Detect which cell encompasses the target text, then output its [X, Y] center coordinate. 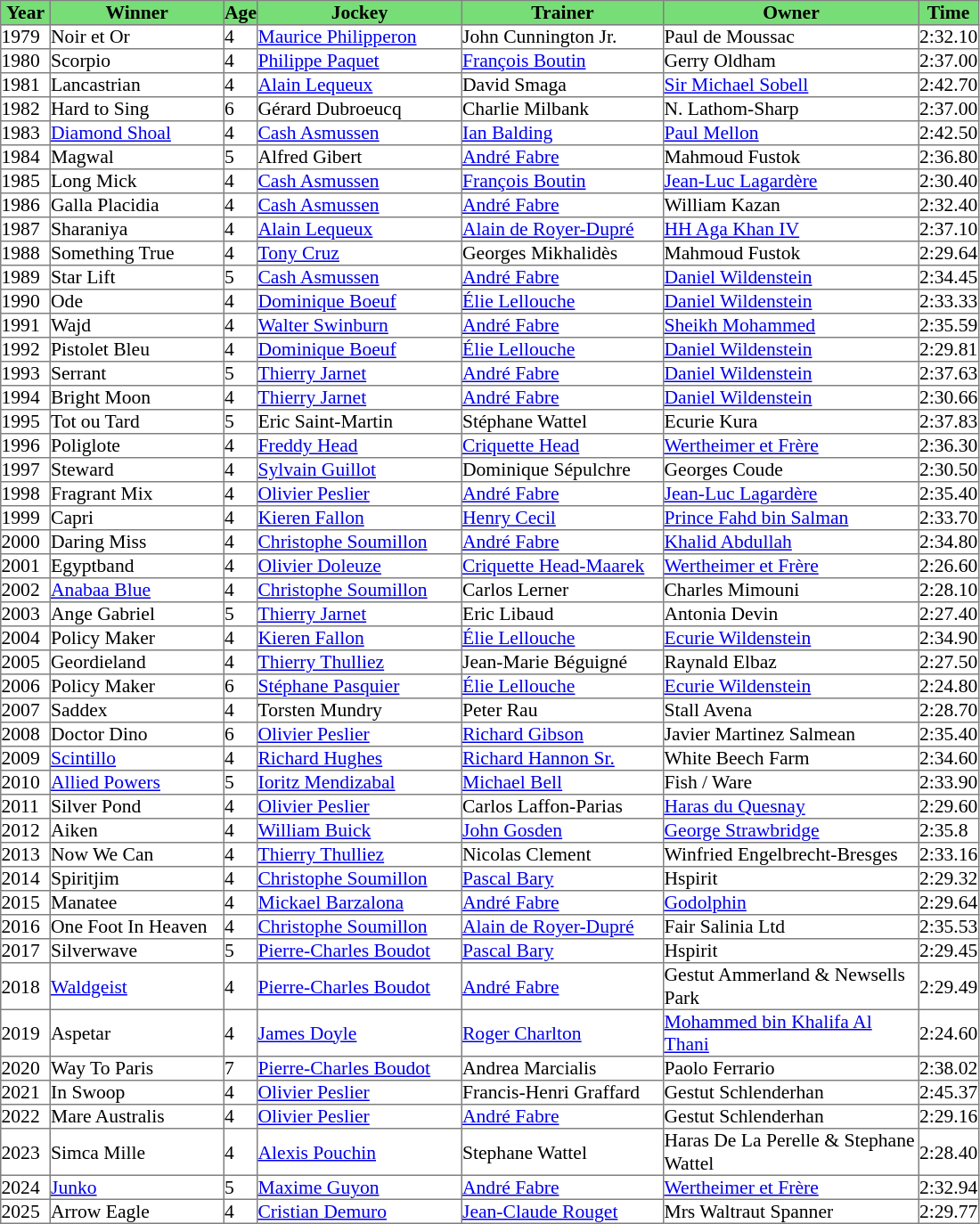
2000 [26, 542]
Stall Avena [791, 711]
1994 [26, 397]
One Foot In Heaven [137, 926]
Richard Hannon Sr. [562, 759]
White Beech Farm [791, 759]
Richard Gibson [562, 734]
2024 [26, 1187]
Now We Can [137, 855]
2:42.50 [948, 134]
Philippe Paquet [360, 61]
2:29.60 [948, 807]
Year [26, 12]
2:32.94 [948, 1187]
2022 [26, 1117]
1981 [26, 86]
Mohammed bin Khalifa Al Thani [791, 1032]
1984 [26, 157]
James Doyle [360, 1032]
2019 [26, 1032]
Henry Cecil [562, 518]
1999 [26, 518]
Criquette Head [562, 445]
Georges Mikhalidès [562, 253]
2011 [26, 807]
Ecurie Kura [791, 422]
2:34.45 [948, 278]
Stéphane Wattel [562, 422]
Francis-Henri Graffard [562, 1092]
Georges Coude [791, 470]
2:36.80 [948, 157]
2004 [26, 638]
2:37.63 [948, 374]
Geordieland [137, 663]
1979 [26, 37]
2:32.10 [948, 37]
Paul de Moussac [791, 37]
2:27.40 [948, 615]
2025 [26, 1212]
Waldgeist [137, 986]
Wajd [137, 326]
2:30.50 [948, 470]
Manatee [137, 903]
2020 [26, 1069]
2009 [26, 759]
Stéphane Pasquier [360, 686]
Alfred Gibert [360, 157]
Eric Libaud [562, 615]
2:29.45 [948, 951]
2:29.49 [948, 986]
Spiritjim [137, 878]
2:32.40 [948, 205]
2001 [26, 567]
Winner [137, 12]
2:28.70 [948, 711]
Bright Moon [137, 397]
2006 [26, 686]
Carlos Laffon-Parias [562, 807]
2:24.80 [948, 686]
Eric Saint-Martin [360, 422]
Tony Cruz [360, 253]
2002 [26, 590]
Gérard Dubroeucq [360, 109]
Richard Hughes [360, 759]
1987 [26, 230]
Diamond Shoal [137, 134]
Paolo Ferrario [791, 1069]
Noir et Or [137, 37]
Olivier Doleuze [360, 567]
Ode [137, 301]
Arrow Eagle [137, 1212]
2:26.60 [948, 567]
Ian Balding [562, 134]
Khalid Abdullah [791, 542]
Haras De La Perelle & Stephane Wattel [791, 1152]
1989 [26, 278]
Michael Bell [562, 782]
Tot ou Tard [137, 422]
Magwal [137, 157]
Maxime Guyon [360, 1187]
Aspetar [137, 1032]
Haras du Quesnay [791, 807]
Star Lift [137, 278]
2:33.16 [948, 855]
Fragrant Mix [137, 494]
Jean-Claude Rouget [562, 1212]
Javier Martinez Salmean [791, 734]
1985 [26, 182]
Something True [137, 253]
1980 [26, 61]
Egyptband [137, 567]
Fair Salinia Ltd [791, 926]
Allied Powers [137, 782]
1998 [26, 494]
1982 [26, 109]
1996 [26, 445]
Charlie Milbank [562, 109]
Gestut Ammerland & Newsells Park [791, 986]
2:33.33 [948, 301]
Mare Australis [137, 1117]
2:35.59 [948, 326]
Hard to Sing [137, 109]
Age [241, 12]
2023 [26, 1152]
2:29.32 [948, 878]
Mrs Waltraut Spanner [791, 1212]
2005 [26, 663]
2:45.37 [948, 1092]
Godolphin [791, 903]
Trainer [562, 12]
2014 [26, 878]
2:42.70 [948, 86]
1986 [26, 205]
2:24.60 [948, 1032]
2:35.53 [948, 926]
Antonia Devin [791, 615]
Saddex [137, 711]
Raynald Elbaz [791, 663]
Torsten Mundry [360, 711]
Peter Rau [562, 711]
Serrant [137, 374]
George Strawbridge [791, 830]
Ange Gabriel [137, 615]
2:38.02 [948, 1069]
Simca Mille [137, 1152]
2010 [26, 782]
Poliglote [137, 445]
Doctor Dino [137, 734]
William Kazan [791, 205]
2:30.66 [948, 397]
Sharaniya [137, 230]
2:28.40 [948, 1152]
Sir Michael Sobell [791, 86]
Dominique Sépulchre [562, 470]
Galla Placidia [137, 205]
Scintillo [137, 759]
Sylvain Guillot [360, 470]
Daring Miss [137, 542]
2:33.90 [948, 782]
Long Mick [137, 182]
1991 [26, 326]
Time [948, 12]
Ioritz Mendizabal [360, 782]
2:34.80 [948, 542]
2021 [26, 1092]
1995 [26, 422]
2:28.10 [948, 590]
2:29.81 [948, 349]
Alexis Pouchin [360, 1152]
1993 [26, 374]
Fish / Ware [791, 782]
In Swoop [137, 1092]
1983 [26, 134]
2:29.77 [948, 1212]
2:33.70 [948, 518]
2:30.40 [948, 182]
2:37.83 [948, 422]
Aiken [137, 830]
Jockey [360, 12]
Pistolet Bleu [137, 349]
2016 [26, 926]
2008 [26, 734]
Criquette Head-Maarek [562, 567]
Freddy Head [360, 445]
2:29.16 [948, 1117]
2018 [26, 986]
Capri [137, 518]
2007 [26, 711]
1990 [26, 301]
N. Lathom-Sharp [791, 109]
Charles Mimouni [791, 590]
2:37.10 [948, 230]
Maurice Philipperon [360, 37]
Nicolas Clement [562, 855]
David Smaga [562, 86]
Silverwave [137, 951]
7 [241, 1069]
Anabaa Blue [137, 590]
Carlos Lerner [562, 590]
Steward [137, 470]
Walter Swinburn [360, 326]
2012 [26, 830]
1988 [26, 253]
Silver Pond [137, 807]
William Buick [360, 830]
2:36.30 [948, 445]
Way To Paris [137, 1069]
Cristian Demuro [360, 1212]
2013 [26, 855]
1992 [26, 349]
Junko [137, 1187]
Prince Fahd bin Salman [791, 518]
2:34.60 [948, 759]
Paul Mellon [791, 134]
2003 [26, 615]
Lancastrian [137, 86]
Owner [791, 12]
2015 [26, 903]
John Gosden [562, 830]
1997 [26, 470]
Stephane Wattel [562, 1152]
Gerry Oldham [791, 61]
Sheikh Mohammed [791, 326]
Jean-Marie Béguigné [562, 663]
HH Aga Khan IV [791, 230]
Winfried Engelbrecht-Bresges [791, 855]
2:27.50 [948, 663]
2017 [26, 951]
Mickael Barzalona [360, 903]
Roger Charlton [562, 1032]
John Cunnington Jr. [562, 37]
2:35.8 [948, 830]
Scorpio [137, 61]
Andrea Marcialis [562, 1069]
2:34.90 [948, 638]
